Provide the (X, Y) coordinate of the cell's center where the given text is located.  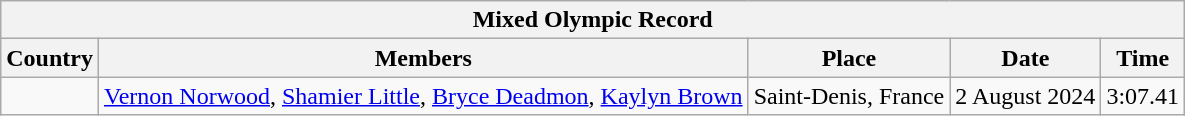
Country (50, 58)
Place (849, 58)
Date (1026, 58)
Time (1143, 58)
3:07.41 (1143, 96)
Members (423, 58)
Saint-Denis, France (849, 96)
Vernon Norwood, Shamier Little, Bryce Deadmon, Kaylyn Brown (423, 96)
Mixed Olympic Record (593, 20)
2 August 2024 (1026, 96)
